Output the [x, y] coordinate of the center of the cell containing the given text.  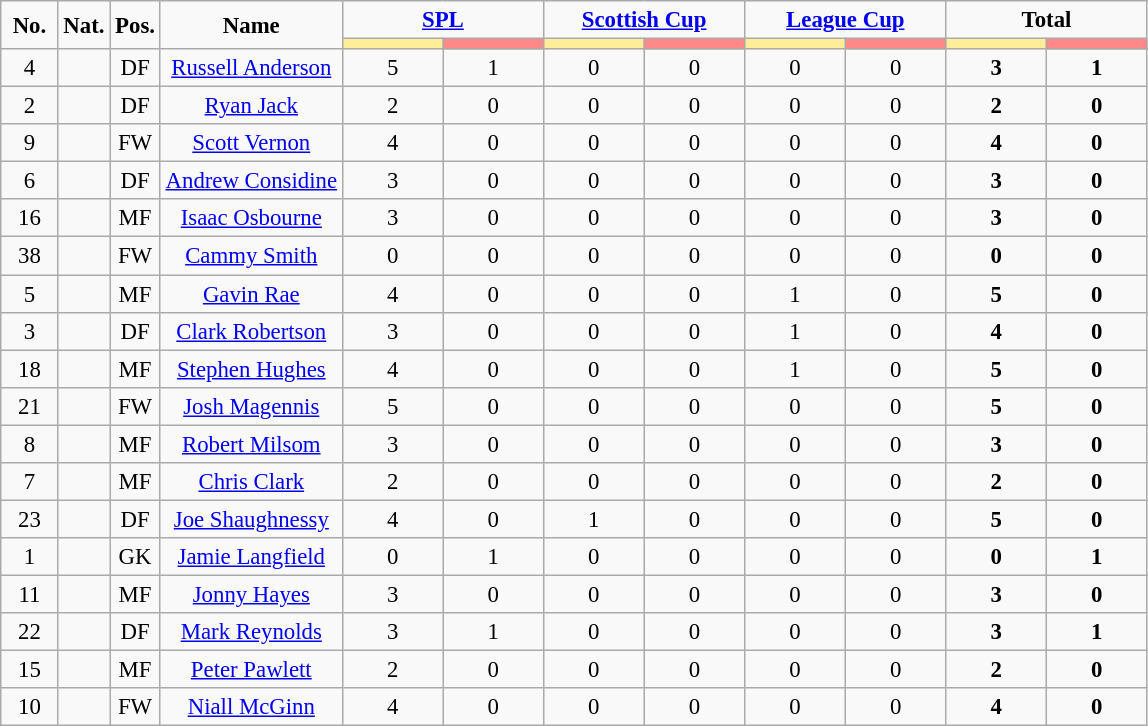
15 [30, 670]
Total [1046, 20]
League Cup [846, 20]
Ryan Jack [251, 106]
23 [30, 519]
Josh Magennis [251, 406]
6 [30, 181]
Joe Shaughnessy [251, 519]
Scottish Cup [644, 20]
7 [30, 482]
Andrew Considine [251, 181]
Mark Reynolds [251, 632]
9 [30, 143]
GK [135, 557]
Stephen Hughes [251, 369]
Cammy Smith [251, 256]
21 [30, 406]
Pos. [135, 25]
18 [30, 369]
Robert Milsom [251, 444]
Jonny Hayes [251, 594]
22 [30, 632]
Scott Vernon [251, 143]
Nat. [84, 25]
Peter Pawlett [251, 670]
No. [30, 25]
Gavin Rae [251, 294]
16 [30, 219]
11 [30, 594]
Niall McGinn [251, 707]
Jamie Langfield [251, 557]
10 [30, 707]
Isaac Osbourne [251, 219]
38 [30, 256]
SPL [442, 20]
8 [30, 444]
Clark Robertson [251, 331]
Name [251, 25]
Chris Clark [251, 482]
Russell Anderson [251, 68]
